Return the (x, y) coordinate for the center point of the cell that contains the specified text.  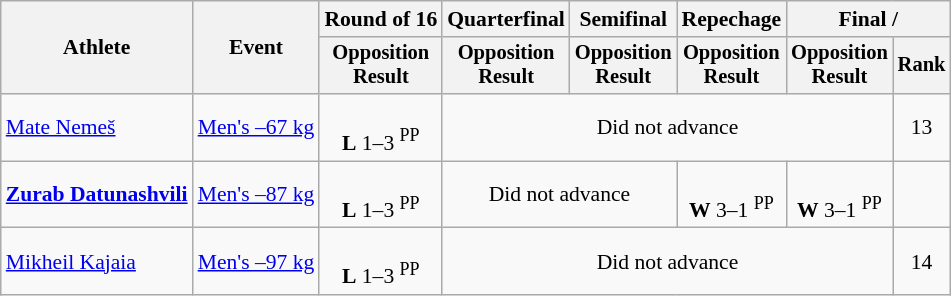
Men's –67 kg (256, 128)
Semifinal (624, 19)
Men's –97 kg (256, 262)
Rank (922, 66)
Mate Nemeš (97, 128)
Round of 16 (380, 19)
Mikheil Kajaia (97, 262)
14 (922, 262)
Men's –87 kg (256, 194)
Athlete (97, 48)
Quarterfinal (506, 19)
13 (922, 128)
Final / (868, 19)
Repechage (731, 19)
Zurab Datunashvili (97, 194)
Event (256, 48)
